Capture the cell that displays the provided text and extract its [x, y] central coordinate. 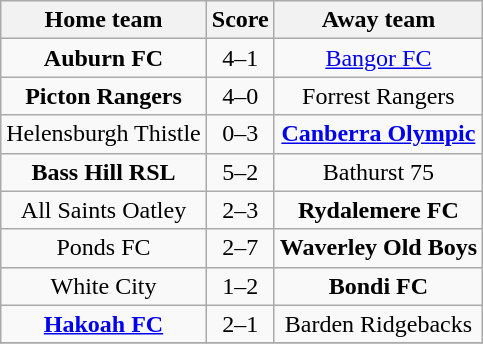
0–3 [240, 134]
Forrest Rangers [378, 96]
Away team [378, 20]
Waverley Old Boys [378, 248]
5–2 [240, 172]
Home team [104, 20]
4–1 [240, 58]
Ponds FC [104, 248]
Hakoah FC [104, 324]
Rydalemere FC [378, 210]
All Saints Oatley [104, 210]
Canberra Olympic [378, 134]
White City [104, 286]
Bangor FC [378, 58]
4–0 [240, 96]
Bondi FC [378, 286]
Bass Hill RSL [104, 172]
Picton Rangers [104, 96]
2–3 [240, 210]
Barden Ridgebacks [378, 324]
Auburn FC [104, 58]
Score [240, 20]
Helensburgh Thistle [104, 134]
2–1 [240, 324]
1–2 [240, 286]
Bathurst 75 [378, 172]
2–7 [240, 248]
